Capture the cell that displays the provided text and extract its [X, Y] central coordinate. 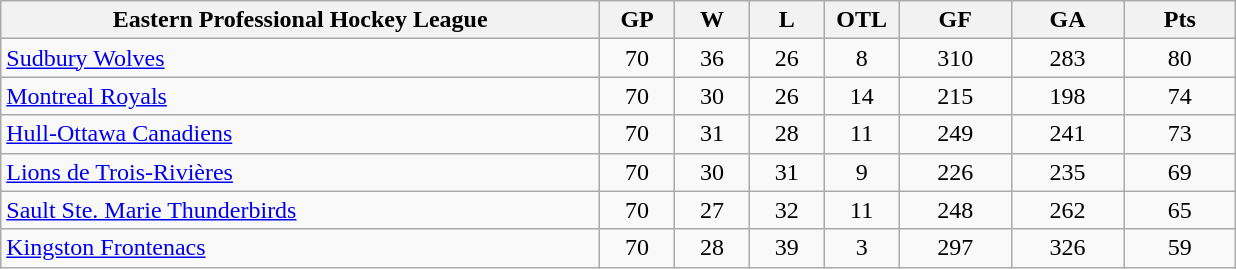
GP [638, 20]
65 [1180, 210]
Lions de Trois-Rivières [300, 172]
GA [1067, 20]
215 [955, 96]
198 [1067, 96]
W [712, 20]
262 [1067, 210]
73 [1180, 134]
Hull-Ottawa Canadiens [300, 134]
310 [955, 58]
249 [955, 134]
69 [1180, 172]
3 [862, 248]
80 [1180, 58]
Sault Ste. Marie Thunderbirds [300, 210]
36 [712, 58]
Kingston Frontenacs [300, 248]
14 [862, 96]
326 [1067, 248]
235 [1067, 172]
241 [1067, 134]
39 [786, 248]
9 [862, 172]
Sudbury Wolves [300, 58]
27 [712, 210]
GF [955, 20]
74 [1180, 96]
L [786, 20]
226 [955, 172]
32 [786, 210]
Eastern Professional Hockey League [300, 20]
Montreal Royals [300, 96]
OTL [862, 20]
8 [862, 58]
Pts [1180, 20]
248 [955, 210]
59 [1180, 248]
283 [1067, 58]
297 [955, 248]
